Provide the (x, y) coordinate of the cell's center where the given text is located.  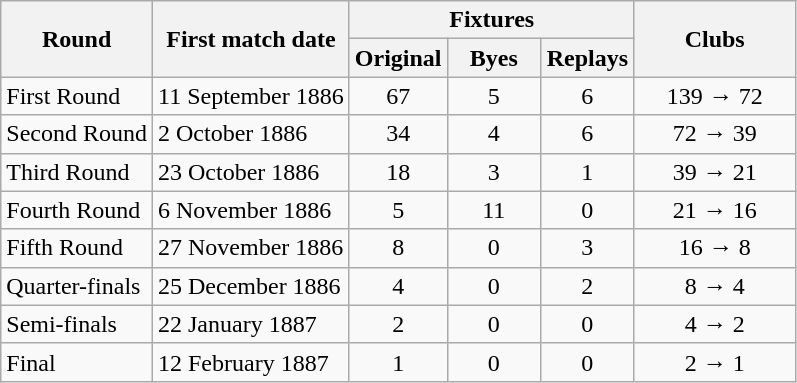
Third Round (77, 172)
21 → 16 (714, 210)
22 January 1887 (250, 324)
Fifth Round (77, 248)
Quarter-finals (77, 286)
Round (77, 39)
2 October 1886 (250, 134)
Original (398, 58)
Byes (494, 58)
Semi-finals (77, 324)
67 (398, 96)
11 September 1886 (250, 96)
12 February 1887 (250, 362)
139 → 72 (714, 96)
6 November 1886 (250, 210)
First Round (77, 96)
27 November 1886 (250, 248)
Fixtures (492, 20)
34 (398, 134)
8 (398, 248)
11 (494, 210)
8 → 4 (714, 286)
Final (77, 362)
72 → 39 (714, 134)
Replays (588, 58)
16 → 8 (714, 248)
25 December 1886 (250, 286)
39 → 21 (714, 172)
18 (398, 172)
Fourth Round (77, 210)
Second Round (77, 134)
4 → 2 (714, 324)
Clubs (714, 39)
2 → 1 (714, 362)
First match date (250, 39)
23 October 1886 (250, 172)
